Return the (x, y) coordinate for the center point of the cell that contains the specified text.  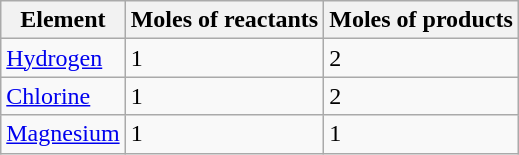
Magnesium (63, 134)
Element (63, 20)
Chlorine (63, 96)
Hydrogen (63, 58)
Moles of products (422, 20)
Moles of reactants (224, 20)
